Detect which cell encompasses the target text, then output its (X, Y) center coordinate. 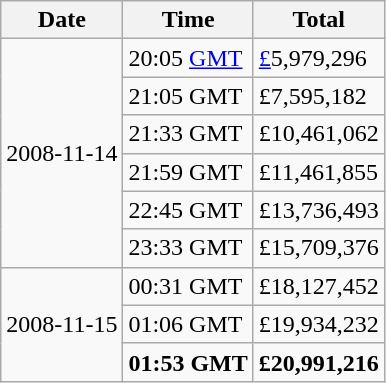
Total (318, 20)
£5,979,296 (318, 58)
00:31 GMT (188, 286)
£15,709,376 (318, 248)
2008-11-14 (62, 153)
21:59 GMT (188, 172)
£20,991,216 (318, 362)
£7,595,182 (318, 96)
22:45 GMT (188, 210)
21:33 GMT (188, 134)
£11,461,855 (318, 172)
01:53 GMT (188, 362)
23:33 GMT (188, 248)
01:06 GMT (188, 324)
21:05 GMT (188, 96)
2008-11-15 (62, 324)
Time (188, 20)
£18,127,452 (318, 286)
£13,736,493 (318, 210)
20:05 GMT (188, 58)
£10,461,062 (318, 134)
Date (62, 20)
£19,934,232 (318, 324)
